Return the (x, y) coordinate for the center point of the cell that contains the specified text.  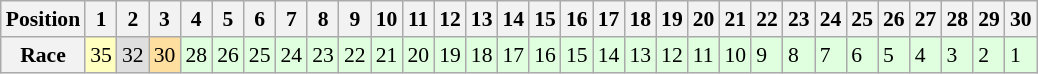
35 (101, 55)
Race (43, 55)
Position (43, 19)
27 (926, 19)
32 (133, 55)
29 (989, 19)
